Identify which cell holds the provided text, then report its (x, y) central coordinate. 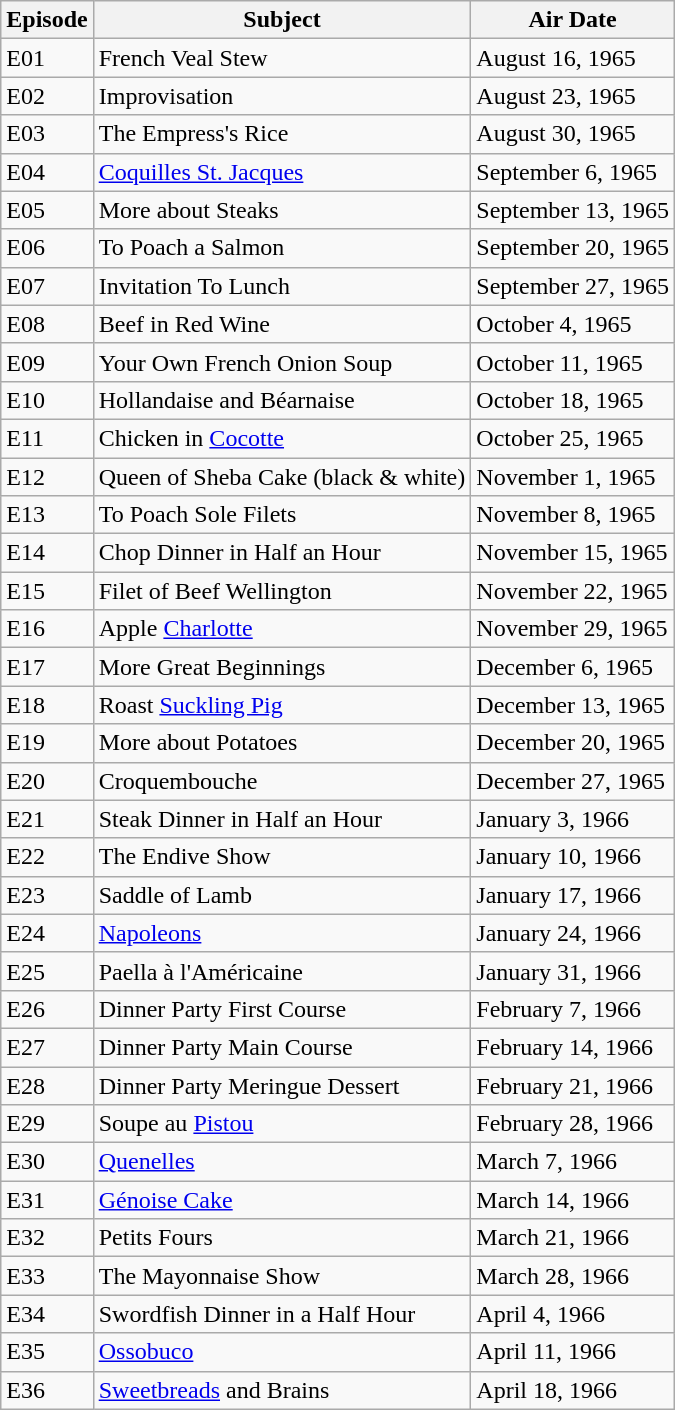
August 30, 1965 (573, 134)
Roast Suckling Pig (282, 705)
November 22, 1965 (573, 591)
E16 (47, 629)
More about Potatoes (282, 743)
E21 (47, 819)
E03 (47, 134)
March 14, 1966 (573, 1200)
Petits Fours (282, 1238)
January 3, 1966 (573, 819)
Filet of Beef Wellington (282, 591)
More about Steaks (282, 210)
E34 (47, 1314)
August 16, 1965 (573, 58)
April 4, 1966 (573, 1314)
November 29, 1965 (573, 629)
French Veal Stew (282, 58)
August 23, 1965 (573, 96)
Apple Charlotte (282, 629)
January 31, 1966 (573, 971)
Your Own French Onion Soup (282, 362)
E26 (47, 1009)
E36 (47, 1390)
Episode (47, 20)
January 17, 1966 (573, 895)
E31 (47, 1200)
The Mayonnaise Show (282, 1276)
Dinner Party Main Course (282, 1047)
To Poach Sole Filets (282, 515)
Ossobuco (282, 1352)
Hollandaise and Béarnaise (282, 400)
E24 (47, 933)
March 21, 1966 (573, 1238)
April 11, 1966 (573, 1352)
March 7, 1966 (573, 1162)
E06 (47, 248)
Génoise Cake (282, 1200)
Beef in Red Wine (282, 324)
E07 (47, 286)
E33 (47, 1276)
Invitation To Lunch (282, 286)
E35 (47, 1352)
Queen of Sheba Cake (black & white) (282, 477)
Saddle of Lamb (282, 895)
More Great Beginnings (282, 667)
Improvisation (282, 96)
Napoleons (282, 933)
Coquilles St. Jacques (282, 172)
E10 (47, 400)
Soupe au Pistou (282, 1124)
E08 (47, 324)
E30 (47, 1162)
The Empress's Rice (282, 134)
November 15, 1965 (573, 553)
Dinner Party First Course (282, 1009)
E23 (47, 895)
E04 (47, 172)
Sweetbreads and Brains (282, 1390)
November 1, 1965 (573, 477)
E01 (47, 58)
Chicken in Cocotte (282, 438)
September 6, 1965 (573, 172)
The Endive Show (282, 857)
November 8, 1965 (573, 515)
E11 (47, 438)
October 18, 1965 (573, 400)
December 6, 1965 (573, 667)
Air Date (573, 20)
Croquembouche (282, 781)
E17 (47, 667)
January 10, 1966 (573, 857)
E15 (47, 591)
October 11, 1965 (573, 362)
September 20, 1965 (573, 248)
E13 (47, 515)
Dinner Party Meringue Dessert (282, 1085)
E25 (47, 971)
April 18, 1966 (573, 1390)
Paella à l'Américaine (282, 971)
December 20, 1965 (573, 743)
March 28, 1966 (573, 1276)
September 13, 1965 (573, 210)
Subject (282, 20)
Chop Dinner in Half an Hour (282, 553)
E05 (47, 210)
E18 (47, 705)
E20 (47, 781)
E14 (47, 553)
December 27, 1965 (573, 781)
E12 (47, 477)
E02 (47, 96)
October 4, 1965 (573, 324)
E32 (47, 1238)
December 13, 1965 (573, 705)
Swordfish Dinner in a Half Hour (282, 1314)
Quenelles (282, 1162)
E28 (47, 1085)
October 25, 1965 (573, 438)
February 7, 1966 (573, 1009)
September 27, 1965 (573, 286)
E29 (47, 1124)
To Poach a Salmon (282, 248)
E27 (47, 1047)
February 14, 1966 (573, 1047)
January 24, 1966 (573, 933)
E22 (47, 857)
E19 (47, 743)
February 21, 1966 (573, 1085)
February 28, 1966 (573, 1124)
Steak Dinner in Half an Hour (282, 819)
E09 (47, 362)
